Capture the cell that displays the provided text and extract its (x, y) central coordinate. 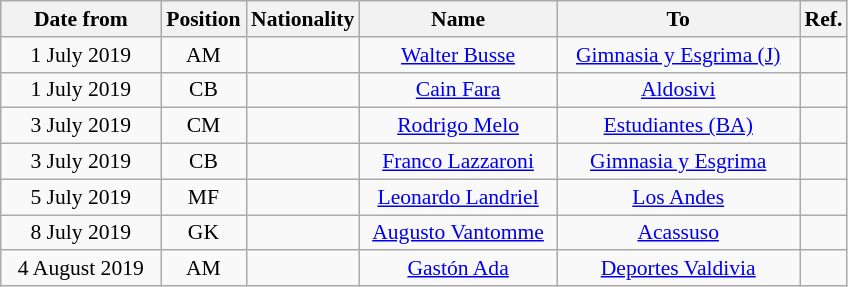
Name (458, 19)
Position (204, 19)
Walter Busse (458, 55)
Los Andes (678, 197)
Franco Lazzaroni (458, 162)
Leonardo Landriel (458, 197)
Gimnasia y Esgrima (678, 162)
4 August 2019 (81, 269)
MF (204, 197)
Cain Fara (458, 90)
Augusto Vantomme (458, 233)
Ref. (824, 19)
Deportes Valdivia (678, 269)
CM (204, 126)
Date from (81, 19)
Nationality (302, 19)
Gastón Ada (458, 269)
8 July 2019 (81, 233)
Estudiantes (BA) (678, 126)
GK (204, 233)
Gimnasia y Esgrima (J) (678, 55)
Rodrigo Melo (458, 126)
To (678, 19)
5 July 2019 (81, 197)
Aldosivi (678, 90)
Acassuso (678, 233)
